For the text-containing cell, return its midpoint in (X, Y) coordinate format. 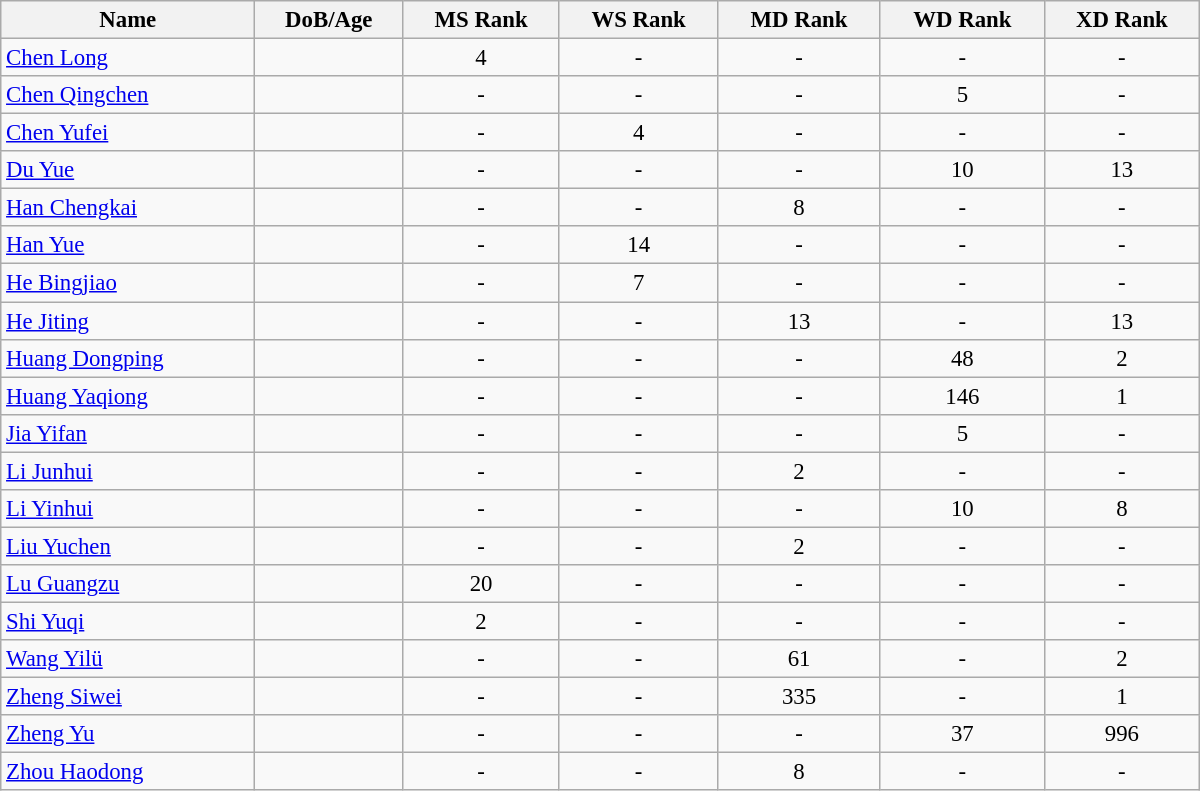
Li Junhui (128, 471)
XD Rank (1122, 20)
Zheng Siwei (128, 697)
Jia Yifan (128, 433)
146 (962, 396)
WS Rank (638, 20)
Liu Yuchen (128, 546)
WD Rank (962, 20)
37 (962, 734)
Han Yue (128, 245)
Huang Dongping (128, 358)
MD Rank (799, 20)
DoB/Age (329, 20)
61 (799, 659)
996 (1122, 734)
335 (799, 697)
He Bingjiao (128, 283)
Zheng Yu (128, 734)
Chen Qingchen (128, 95)
He Jiting (128, 321)
Lu Guangzu (128, 584)
Du Yue (128, 170)
Huang Yaqiong (128, 396)
14 (638, 245)
7 (638, 283)
Zhou Haodong (128, 772)
Chen Yufei (128, 133)
Han Chengkai (128, 208)
Name (128, 20)
Chen Long (128, 58)
48 (962, 358)
Li Yinhui (128, 509)
Wang Yilü (128, 659)
Shi Yuqi (128, 621)
20 (482, 584)
MS Rank (482, 20)
